Detect which cell encompasses the target text, then output its (x, y) center coordinate. 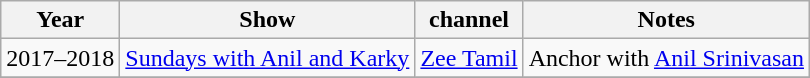
Show (268, 20)
Zee Tamil (469, 58)
Anchor with Anil Srinivasan (666, 58)
Sundays with Anil and Karky (268, 58)
2017–2018 (60, 58)
channel (469, 20)
Notes (666, 20)
Year (60, 20)
